Capture the cell that displays the provided text and extract its [X, Y] central coordinate. 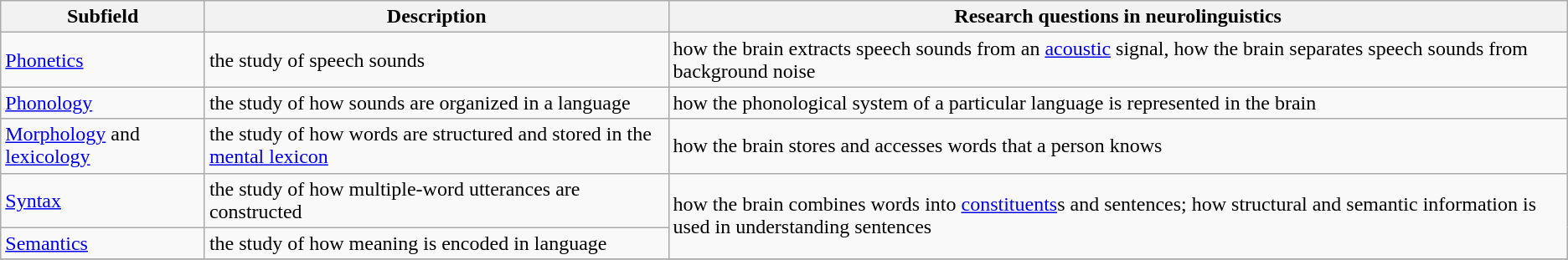
Subfield [103, 17]
how the brain combines words into constituentss and sentences; how structural and semantic information is used in understanding sentences [1117, 216]
how the brain extracts speech sounds from an acoustic signal, how the brain separates speech sounds from background noise [1117, 60]
Research questions in neurolinguistics [1117, 17]
Phonology [103, 103]
the study of speech sounds [436, 60]
Syntax [103, 201]
Morphology and lexicology [103, 145]
Phonetics [103, 60]
the study of how words are structured and stored in the mental lexicon [436, 145]
Description [436, 17]
how the brain stores and accesses words that a person knows [1117, 145]
the study of how sounds are organized in a language [436, 103]
Semantics [103, 243]
the study of how meaning is encoded in language [436, 243]
the study of how multiple-word utterances are constructed [436, 201]
how the phonological system of a particular language is represented in the brain [1117, 103]
